Capture the cell that displays the provided text and extract its (X, Y) central coordinate. 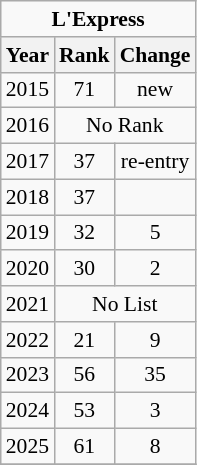
30 (84, 269)
21 (84, 340)
2022 (28, 340)
9 (156, 340)
2019 (28, 233)
56 (84, 375)
5 (156, 233)
53 (84, 411)
Rank (84, 55)
2024 (28, 411)
No List (124, 304)
2023 (28, 375)
L'Express (98, 19)
No Rank (124, 126)
3 (156, 411)
re-entry (156, 162)
35 (156, 375)
2025 (28, 447)
8 (156, 447)
2021 (28, 304)
2017 (28, 162)
2015 (28, 90)
61 (84, 447)
new (156, 90)
2 (156, 269)
Year (28, 55)
71 (84, 90)
2016 (28, 126)
32 (84, 233)
2020 (28, 269)
2018 (28, 197)
Change (156, 55)
